Output the (x, y) coordinate of the center of the cell containing the given text.  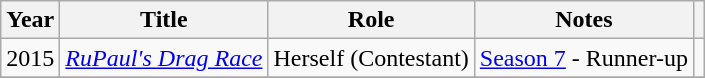
Year (30, 20)
2015 (30, 58)
Notes (584, 20)
Herself (Contestant) (371, 58)
Season 7 - Runner-up (584, 58)
RuPaul's Drag Race (164, 58)
Role (371, 20)
Title (164, 20)
